For the text-containing cell, return its midpoint in [X, Y] coordinate format. 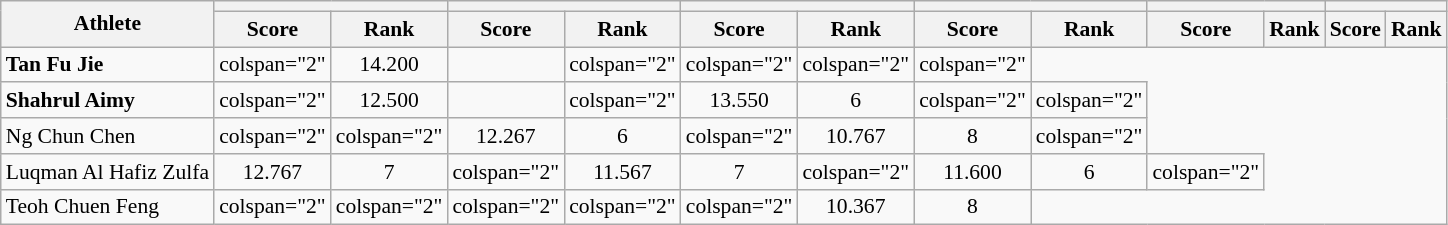
14.200 [390, 65]
Luqman Al Hafiz Zulfa [108, 172]
10.767 [856, 136]
Shahrul Aimy [108, 101]
10.367 [856, 207]
Athlete [108, 24]
12.767 [272, 172]
12.500 [390, 101]
Tan Fu Jie [108, 65]
11.567 [622, 172]
Ng Chun Chen [108, 136]
Teoh Chuen Feng [108, 207]
13.550 [740, 101]
12.267 [506, 136]
11.600 [972, 172]
